From the cell containing the given text, extract its center point as (X, Y) coordinate. 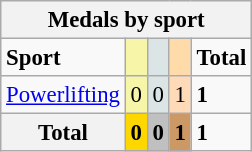
Medals by sport (126, 20)
Powerlifting (63, 95)
Sport (63, 58)
